Locate the cell with the specified text and output its [X, Y] center coordinate. 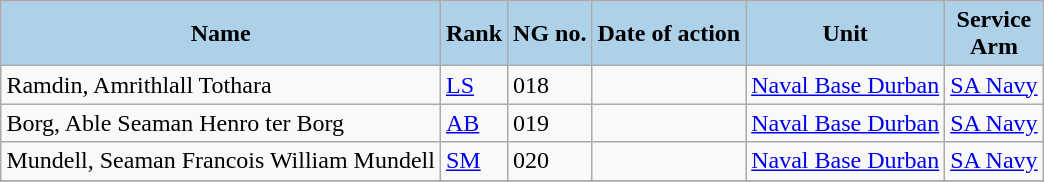
Name [221, 34]
LS [474, 85]
019 [550, 123]
Unit [846, 34]
Rank [474, 34]
AB [474, 123]
020 [550, 161]
ServiceArm [994, 34]
NG no. [550, 34]
Borg, Able Seaman Henro ter Borg [221, 123]
Mundell, Seaman Francois William Mundell [221, 161]
018 [550, 85]
Date of action [669, 34]
Ramdin, Amrithlall Tothara [221, 85]
SM [474, 161]
